Scan for the cell matching the given text and deliver its [x, y] coordinate at center. 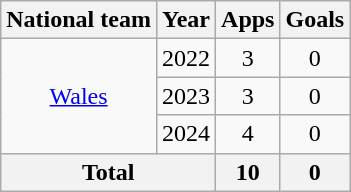
Total [108, 172]
Goals [315, 20]
2022 [186, 58]
Wales [79, 96]
Apps [248, 20]
10 [248, 172]
Year [186, 20]
2023 [186, 96]
2024 [186, 134]
4 [248, 134]
National team [79, 20]
